From the cell containing the given text, extract its center point as (X, Y) coordinate. 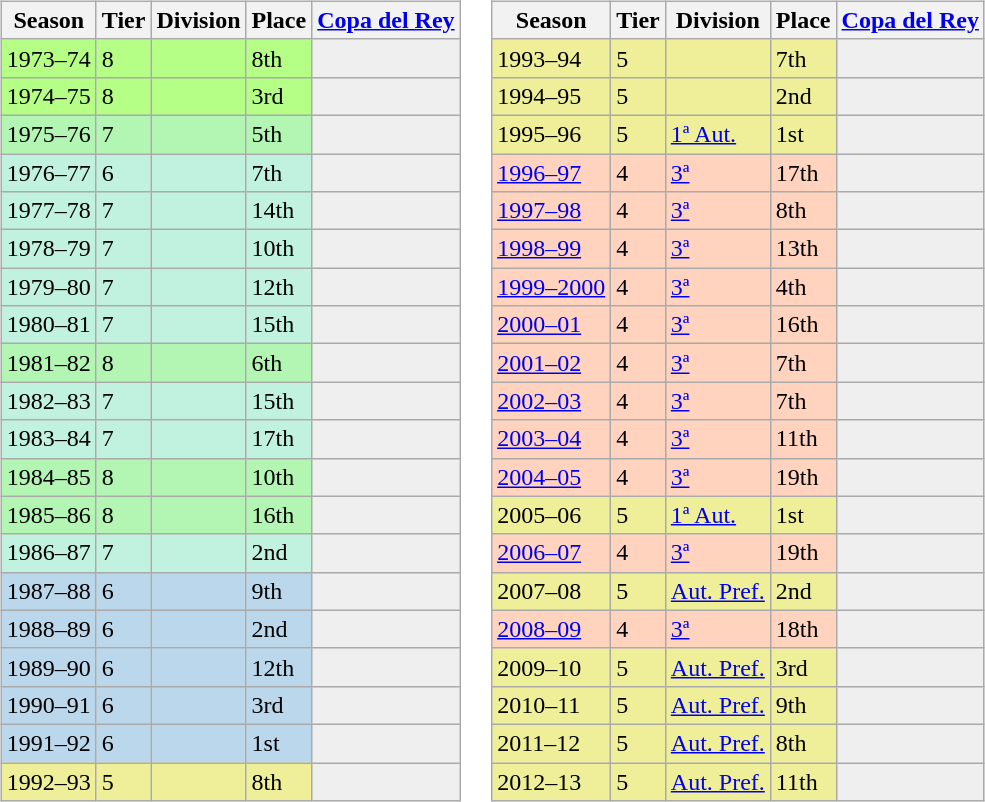
2006–07 (552, 553)
2011–12 (552, 743)
14th (279, 211)
1998–99 (552, 249)
1982–83 (48, 401)
2012–13 (552, 781)
2010–11 (552, 705)
1996–97 (552, 173)
4th (803, 287)
1990–91 (48, 705)
5th (279, 134)
2002–03 (552, 401)
1981–82 (48, 363)
1976–77 (48, 173)
1983–84 (48, 439)
1995–96 (552, 134)
1997–98 (552, 211)
2004–05 (552, 477)
1980–81 (48, 325)
1989–90 (48, 667)
6th (279, 363)
2003–04 (552, 439)
1987–88 (48, 591)
1975–76 (48, 134)
1985–86 (48, 515)
1977–78 (48, 211)
1973–74 (48, 58)
1974–75 (48, 96)
1986–87 (48, 553)
1984–85 (48, 477)
13th (803, 249)
2001–02 (552, 363)
2007–08 (552, 591)
1993–94 (552, 58)
1978–79 (48, 249)
1979–80 (48, 287)
1992–93 (48, 781)
2009–10 (552, 667)
2005–06 (552, 515)
1988–89 (48, 629)
1994–95 (552, 96)
2000–01 (552, 325)
1991–92 (48, 743)
2008–09 (552, 629)
1999–2000 (552, 287)
18th (803, 629)
